Find where the given text appears and provide that cell's center as [X, Y] coordinate. 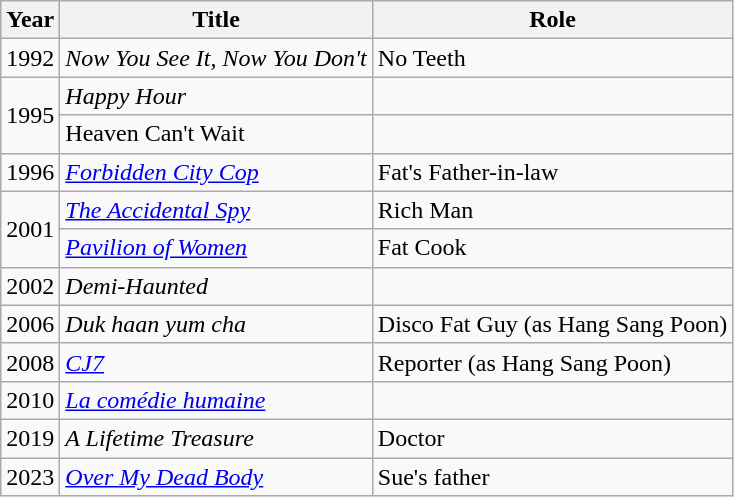
No Teeth [552, 58]
2008 [30, 362]
Fat's Father-in-law [552, 172]
2006 [30, 324]
Fat Cook [552, 248]
Demi-Haunted [216, 286]
2019 [30, 438]
1996 [30, 172]
Duk haan yum cha [216, 324]
Doctor [552, 438]
2023 [30, 477]
Heaven Can't Wait [216, 134]
2002 [30, 286]
Pavilion of Women [216, 248]
1992 [30, 58]
Year [30, 20]
2001 [30, 229]
2010 [30, 400]
Title [216, 20]
Forbidden City Cop [216, 172]
1995 [30, 115]
Reporter (as Hang Sang Poon) [552, 362]
CJ7 [216, 362]
Over My Dead Body [216, 477]
Disco Fat Guy (as Hang Sang Poon) [552, 324]
Sue's father [552, 477]
Now You See It, Now You Don't [216, 58]
La comédie humaine [216, 400]
The Accidental Spy [216, 210]
A Lifetime Treasure [216, 438]
Rich Man [552, 210]
Role [552, 20]
Happy Hour [216, 96]
